Detect which cell encompasses the target text, then output its (x, y) center coordinate. 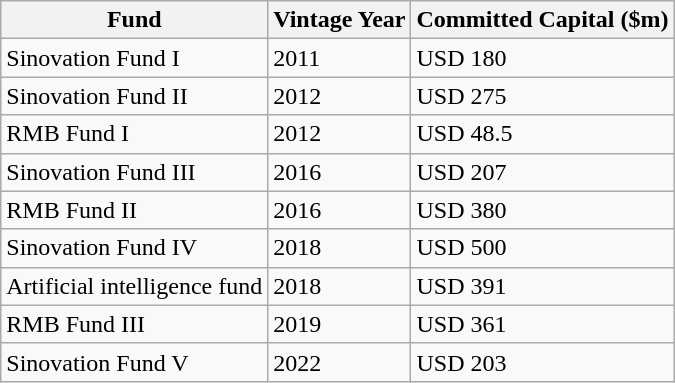
USD 180 (542, 58)
Sinovation Fund I (134, 58)
Committed Capital ($m) (542, 20)
Fund (134, 20)
Sinovation Fund II (134, 96)
Vintage Year (340, 20)
USD 48.5 (542, 134)
USD 275 (542, 96)
RMB Fund II (134, 210)
2011 (340, 58)
RMB Fund I (134, 134)
USD 361 (542, 324)
Sinovation Fund V (134, 362)
USD 207 (542, 172)
USD 380 (542, 210)
Sinovation Fund IV (134, 248)
USD 203 (542, 362)
USD 500 (542, 248)
2019 (340, 324)
2022 (340, 362)
Sinovation Fund III (134, 172)
RMB Fund III (134, 324)
USD 391 (542, 286)
Artificial intelligence fund (134, 286)
